Scan for the cell matching the given text and deliver its (X, Y) coordinate at center. 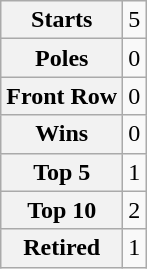
Retired (62, 248)
Top 10 (62, 210)
Wins (62, 134)
Starts (62, 20)
2 (134, 210)
Top 5 (62, 172)
5 (134, 20)
Poles (62, 58)
Front Row (62, 96)
